Determine the (X, Y) coordinate at the center of the cell enclosing the given text.  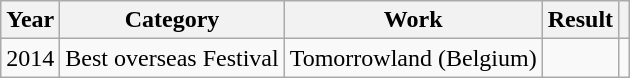
Category (172, 20)
Year (30, 20)
Best overseas Festival (172, 58)
Tomorrowland (Belgium) (413, 58)
Work (413, 20)
2014 (30, 58)
Result (580, 20)
